Return (X, Y) of the center of cell containing provided text 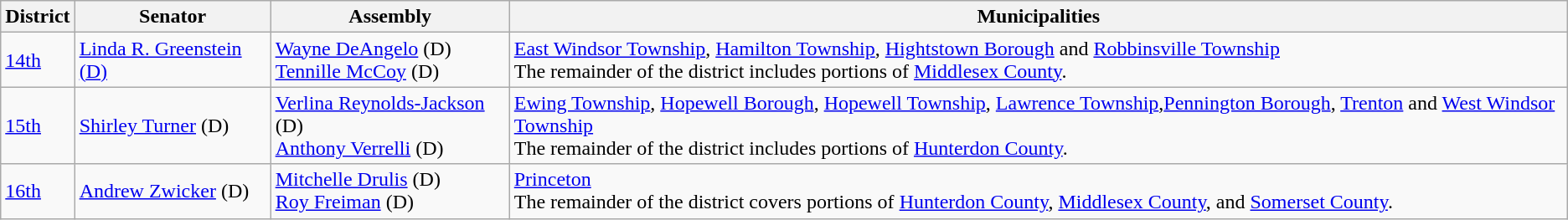
District (38, 17)
PrincetonThe remainder of the district covers portions of Hunterdon County, Middlesex County, and Somerset County. (1039, 191)
14th (38, 60)
Verlina Reynolds-Jackson (D)Anthony Verrelli (D) (390, 125)
Shirley Turner (D) (173, 125)
Andrew Zwicker (D) (173, 191)
Municipalities (1039, 17)
15th (38, 125)
Senator (173, 17)
16th (38, 191)
Wayne DeAngelo (D)Tennille McCoy (D) (390, 60)
Linda R. Greenstein (D) (173, 60)
Assembly (390, 17)
Mitchelle Drulis (D)Roy Freiman (D) (390, 191)
